Extract the (x, y) coordinate from the center of the cell holding the provided text.  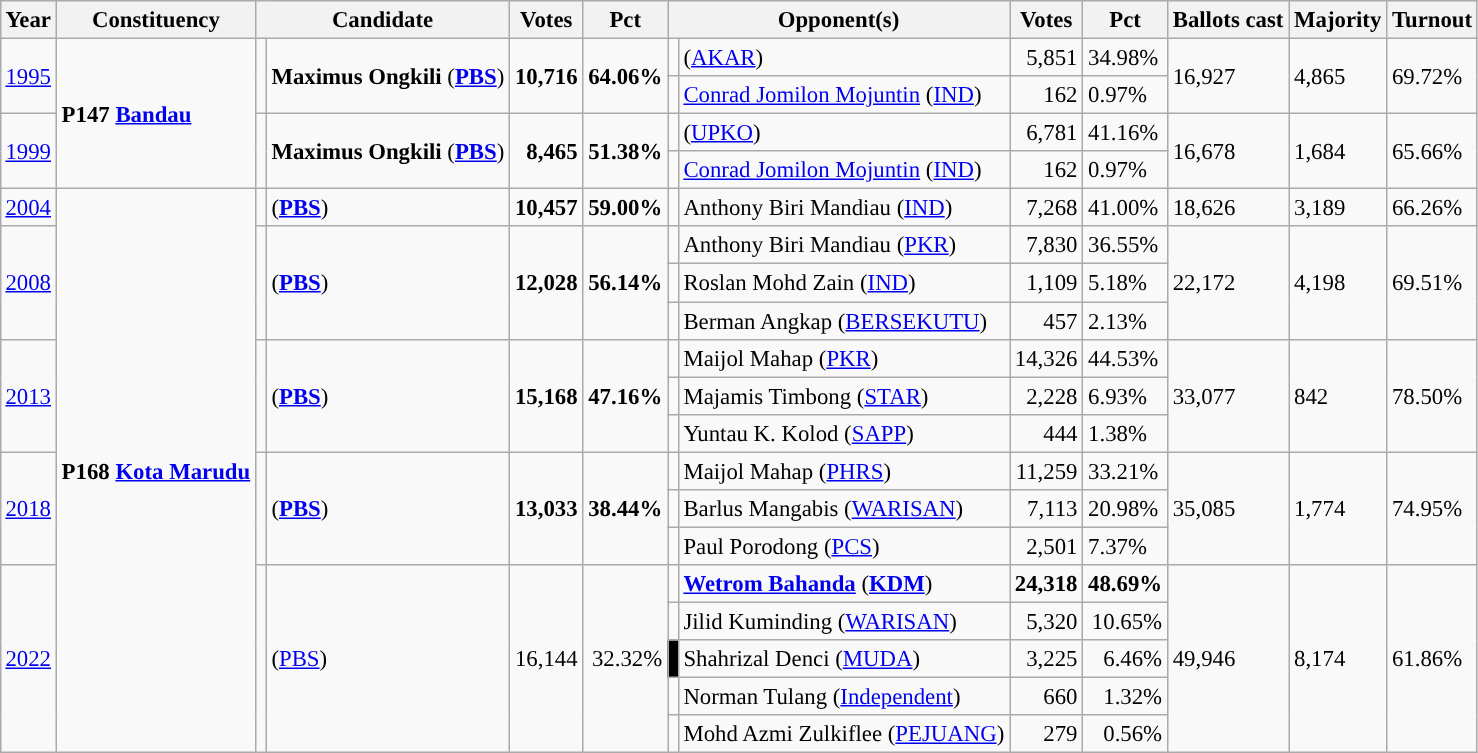
0.56% (1126, 734)
8,465 (546, 152)
842 (1338, 396)
Maijol Mahap (PKR) (844, 358)
2008 (28, 282)
Roslan Mohd Zain (IND) (844, 283)
2022 (28, 659)
2,501 (1046, 546)
64.06% (626, 76)
7,830 (1046, 245)
Majority (1338, 20)
Ballots cast (1228, 20)
65.66% (1432, 152)
6,781 (1046, 133)
66.26% (1432, 208)
7,268 (1046, 208)
Maijol Mahap (PHRS) (844, 471)
7,113 (1046, 508)
Wetrom Bahanda (KDM) (844, 584)
47.16% (626, 396)
1.38% (1126, 433)
56.14% (626, 282)
6.93% (1126, 396)
4,198 (1338, 282)
11,259 (1046, 471)
41.00% (1126, 208)
18,626 (1228, 208)
16,144 (546, 659)
10,457 (546, 208)
49,946 (1228, 659)
10.65% (1126, 621)
(AKAR) (844, 57)
1,774 (1338, 508)
36.55% (1126, 245)
Anthony Biri Mandiau (PKR) (844, 245)
24,318 (1046, 584)
660 (1046, 696)
78.50% (1432, 396)
14,326 (1046, 358)
Norman Tulang (Independent) (844, 696)
1995 (28, 76)
2018 (28, 508)
Turnout (1432, 20)
7.37% (1126, 546)
13,033 (546, 508)
16,927 (1228, 76)
32.32% (626, 659)
20.98% (1126, 508)
69.51% (1432, 282)
22,172 (1228, 282)
59.00% (626, 208)
Berman Angkap (BERSEKUTU) (844, 321)
Year (28, 20)
1.32% (1126, 696)
15,168 (546, 396)
8,174 (1338, 659)
5,320 (1046, 621)
279 (1046, 734)
Yuntau K. Kolod (SAPP) (844, 433)
Shahrizal Denci (MUDA) (844, 659)
2,228 (1046, 396)
12,028 (546, 282)
2.13% (1126, 321)
Mohd Azmi Zulkiflee (PEJUANG) (844, 734)
Anthony Biri Mandiau (IND) (844, 208)
Opponent(s) (839, 20)
3,225 (1046, 659)
457 (1046, 321)
P147 Bandau (156, 113)
1999 (28, 152)
51.38% (626, 152)
41.16% (1126, 133)
444 (1046, 433)
33,077 (1228, 396)
4,865 (1338, 76)
16,678 (1228, 152)
6.46% (1126, 659)
Jilid Kuminding (WARISAN) (844, 621)
2013 (28, 396)
10,716 (546, 76)
1,109 (1046, 283)
35,085 (1228, 508)
P168 Kota Marudu (156, 471)
74.95% (1432, 508)
34.98% (1126, 57)
Candidate (382, 20)
38.44% (626, 508)
3,189 (1338, 208)
33.21% (1126, 471)
Constituency (156, 20)
5,851 (1046, 57)
48.69% (1126, 584)
Majamis Timbong (STAR) (844, 396)
(UPKO) (844, 133)
Paul Porodong (PCS) (844, 546)
1,684 (1338, 152)
2004 (28, 208)
Barlus Mangabis (WARISAN) (844, 508)
44.53% (1126, 358)
69.72% (1432, 76)
61.86% (1432, 659)
5.18% (1126, 283)
